Extract the [X, Y] coordinate from the center of the cell holding the provided text.  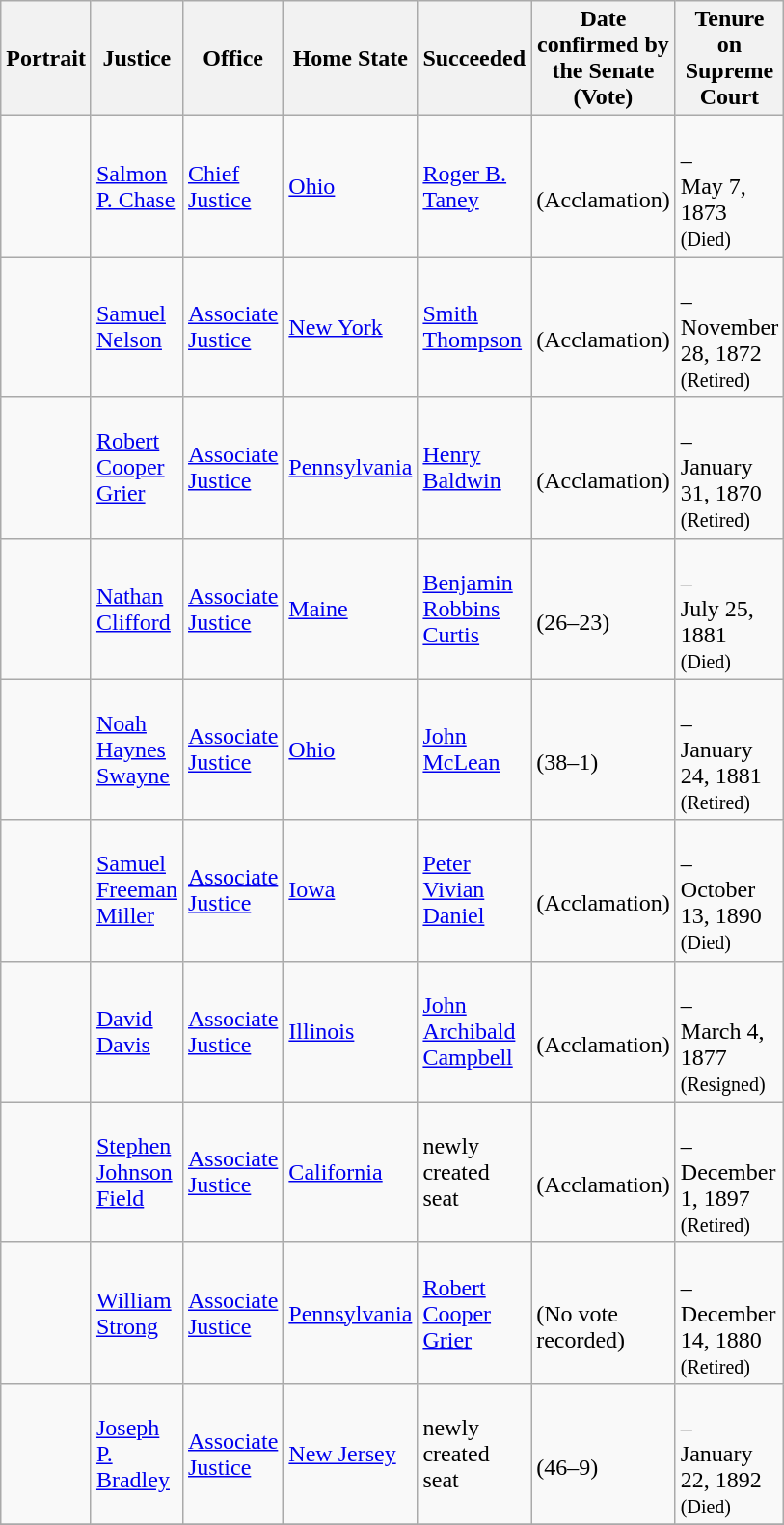
(26–23) [604, 609]
Succeeded [474, 58]
David Davis [137, 1031]
(46–9) [604, 1454]
Tenure on Supreme Court [729, 58]
William Strong [137, 1313]
Maine [351, 609]
(38–1) [604, 749]
John McLean [474, 749]
Benjamin Robbins Curtis [474, 609]
–May 7, 1873(Died) [729, 186]
Roger B. Taney [474, 186]
Chief Justice [232, 186]
Joseph P. Bradley [137, 1454]
–December 1, 1897(Retired) [729, 1172]
Justice [137, 58]
–November 28, 1872(Retired) [729, 327]
New York [351, 327]
Noah Haynes Swayne [137, 749]
–March 4, 1877(Resigned) [729, 1031]
Samuel Nelson [137, 327]
(No vote recorded) [604, 1313]
Illinois [351, 1031]
–December 14, 1880(Retired) [729, 1313]
Home State [351, 58]
–January 31, 1870(Retired) [729, 468]
Iowa [351, 890]
Henry Baldwin [474, 468]
Salmon P. Chase [137, 186]
New Jersey [351, 1454]
California [351, 1172]
Samuel Freeman Miller [137, 890]
Smith Thompson [474, 327]
–January 24, 1881(Retired) [729, 749]
–October 13, 1890(Died) [729, 890]
–July 25, 1881(Died) [729, 609]
Stephen Johnson Field [137, 1172]
Portrait [46, 58]
–January 22, 1892(Died) [729, 1454]
John Archibald Campbell [474, 1031]
Date confirmed by the Senate(Vote) [604, 58]
Nathan Clifford [137, 609]
Peter Vivian Daniel [474, 890]
Office [232, 58]
